For the text-containing cell, return its midpoint in [x, y] coordinate format. 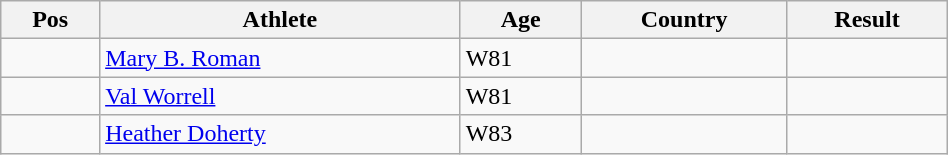
Pos [50, 20]
Age [520, 20]
Mary B. Roman [280, 58]
Result [868, 20]
Athlete [280, 20]
W83 [520, 134]
Country [684, 20]
Heather Doherty [280, 134]
Val Worrell [280, 96]
